Detect which cell encompasses the target text, then output its (X, Y) center coordinate. 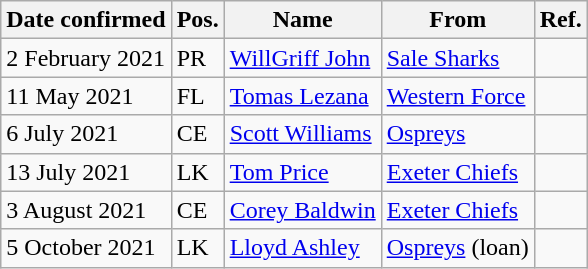
PR (198, 58)
Corey Baldwin (302, 210)
Tom Price (302, 172)
2 February 2021 (86, 58)
Lloyd Ashley (302, 248)
13 July 2021 (86, 172)
Ospreys (loan) (458, 248)
WillGriff John (302, 58)
Ospreys (458, 134)
11 May 2021 (86, 96)
Pos. (198, 20)
FL (198, 96)
Ref. (560, 20)
Name (302, 20)
Tomas Lezana (302, 96)
3 August 2021 (86, 210)
Date confirmed (86, 20)
5 October 2021 (86, 248)
Sale Sharks (458, 58)
From (458, 20)
6 July 2021 (86, 134)
Western Force (458, 96)
Scott Williams (302, 134)
